Provide the (x, y) coordinate of the cell's center where the given text is located.  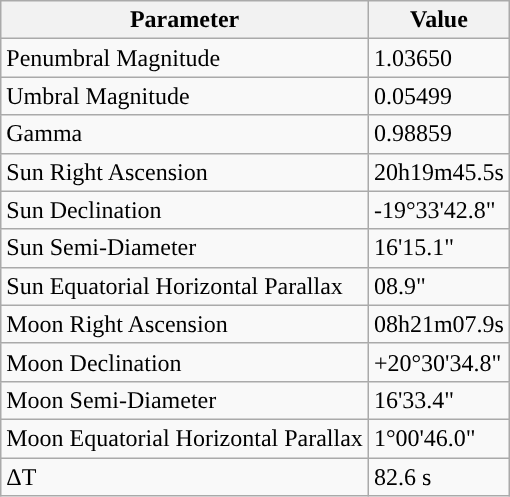
0.05499 (438, 96)
16'15.1" (438, 248)
08h21m07.9s (438, 324)
1°00'46.0" (438, 438)
0.98859 (438, 134)
Value (438, 20)
Parameter (185, 20)
Moon Right Ascension (185, 324)
Moon Equatorial Horizontal Parallax (185, 438)
Moon Semi-Diameter (185, 400)
+20°30'34.8" (438, 362)
1.03650 (438, 58)
Sun Equatorial Horizontal Parallax (185, 286)
-19°33'42.8" (438, 210)
Sun Declination (185, 210)
16'33.4" (438, 400)
20h19m45.5s (438, 172)
Moon Declination (185, 362)
82.6 s (438, 477)
08.9" (438, 286)
ΔT (185, 477)
Umbral Magnitude (185, 96)
Sun Semi-Diameter (185, 248)
Gamma (185, 134)
Sun Right Ascension (185, 172)
Penumbral Magnitude (185, 58)
